Identify which cell holds the provided text, then report its (X, Y) central coordinate. 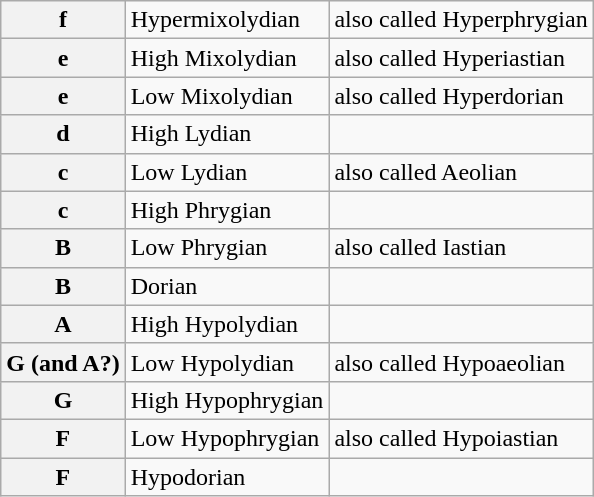
also called Hyperdorian (461, 96)
Dorian (227, 286)
d (63, 134)
Hypermixolydian (227, 20)
also called Hyperphrygian (461, 20)
Hypodorian (227, 477)
G (63, 400)
A (63, 324)
High Mixolydian (227, 58)
also called Iastian (461, 248)
High Hypophrygian (227, 400)
also called Hypoiastian (461, 438)
Low Hypolydian (227, 362)
G (and A?) (63, 362)
Low Hypophrygian (227, 438)
Low Mixolydian (227, 96)
also called Aeolian (461, 172)
Low Lydian (227, 172)
f (63, 20)
High Lydian (227, 134)
also called Hypoaeolian (461, 362)
Low Phrygian (227, 248)
High Phrygian (227, 210)
also called Hyperiastian (461, 58)
High Hypolydian (227, 324)
